Return the (X, Y) coordinate for the center point of the cell that contains the specified text.  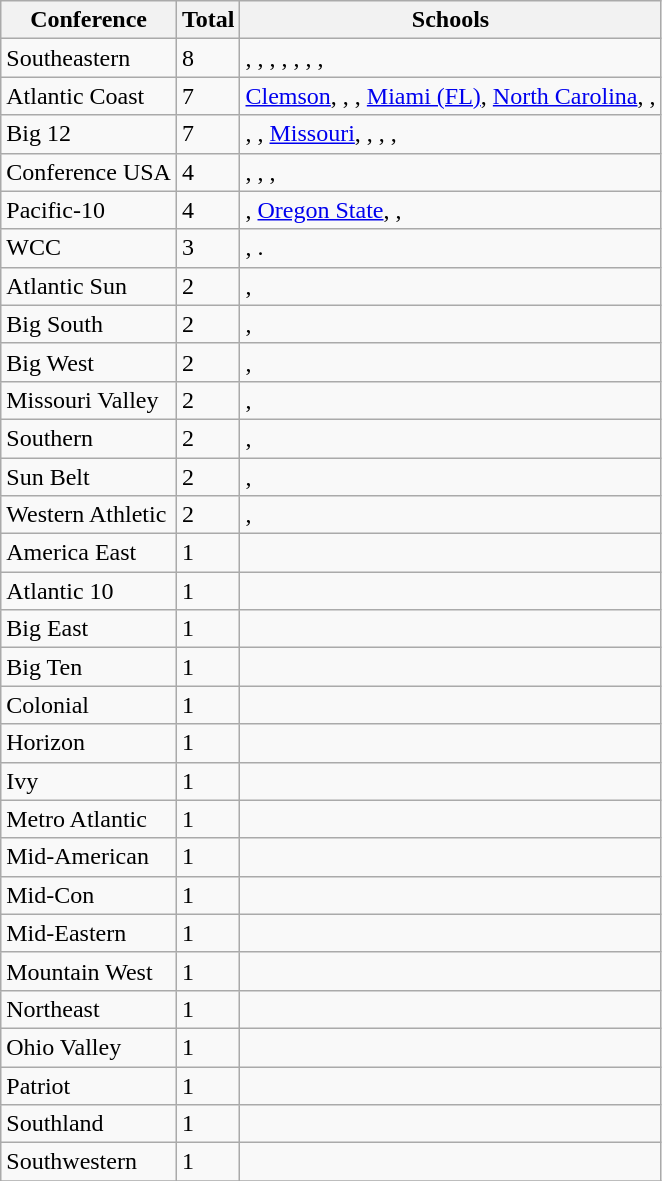
America East (89, 553)
Northeast (89, 1009)
, , , (450, 172)
Southern (89, 438)
Big Ten (89, 667)
Atlantic 10 (89, 591)
Mid-Con (89, 895)
Mid-American (89, 857)
Southland (89, 1124)
Schools (450, 20)
Big East (89, 629)
Metro Atlantic (89, 819)
Horizon (89, 743)
Patriot (89, 1085)
, . (450, 248)
Conference (89, 20)
Missouri Valley (89, 400)
Big 12 (89, 134)
Southeastern (89, 58)
Ohio Valley (89, 1047)
, , , , , , , (450, 58)
Ivy (89, 781)
Conference USA (89, 172)
Southwestern (89, 1162)
Atlantic Coast (89, 96)
3 (208, 248)
Mountain West (89, 971)
Pacific-10 (89, 210)
, , Missouri, , , , (450, 134)
Colonial (89, 705)
WCC (89, 248)
Mid-Eastern (89, 933)
Big West (89, 362)
Sun Belt (89, 477)
, Oregon State, , (450, 210)
Western Athletic (89, 515)
Big South (89, 324)
8 (208, 58)
Total (208, 20)
Atlantic Sun (89, 286)
Clemson, , , Miami (FL), North Carolina, , (450, 96)
